Capture the cell that displays the provided text and extract its (x, y) central coordinate. 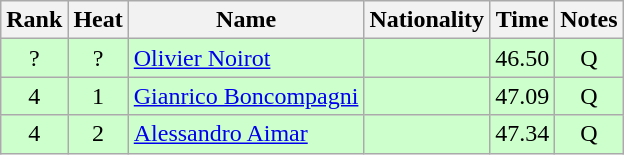
Notes (589, 20)
Name (246, 20)
1 (98, 96)
Alessandro Aimar (246, 134)
46.50 (522, 58)
Heat (98, 20)
Olivier Noirot (246, 58)
Time (522, 20)
47.09 (522, 96)
Rank (34, 20)
2 (98, 134)
47.34 (522, 134)
Nationality (427, 20)
Gianrico Boncompagni (246, 96)
